Detect which cell encompasses the target text, then output its [X, Y] center coordinate. 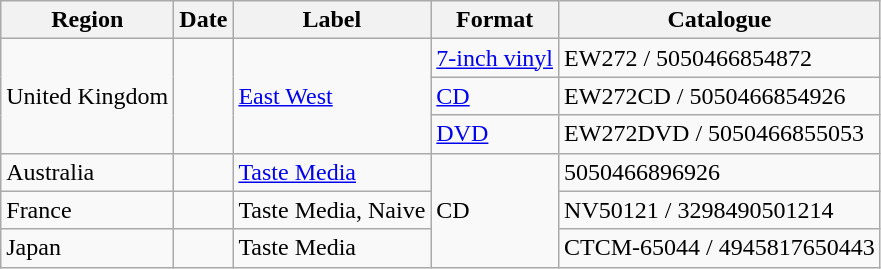
Region [88, 20]
Date [204, 20]
EW272DVD / 5050466855053 [720, 134]
CTCM-65044 / 4945817650443 [720, 248]
United Kingdom [88, 96]
France [88, 210]
Taste Media, Naive [332, 210]
Label [332, 20]
Japan [88, 248]
Format [495, 20]
East West [332, 96]
7-inch vinyl [495, 58]
5050466896926 [720, 172]
Catalogue [720, 20]
EW272 / 5050466854872 [720, 58]
DVD [495, 134]
NV50121 / 3298490501214 [720, 210]
Australia [88, 172]
EW272CD / 5050466854926 [720, 96]
